Detect which cell encompasses the target text, then output its [x, y] center coordinate. 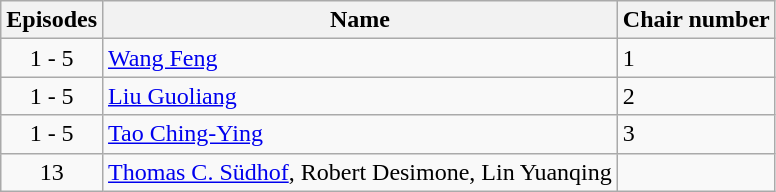
Name [360, 20]
2 [696, 96]
Tao Ching-Ying [360, 134]
Liu Guoliang [360, 96]
Wang Feng [360, 58]
Episodes [52, 20]
13 [52, 172]
1 [696, 58]
3 [696, 134]
Chair number [696, 20]
Thomas C. Südhof, Robert Desimone, Lin Yuanqing [360, 172]
